Provide the [x, y] coordinate of the cell's center where the given text is located.  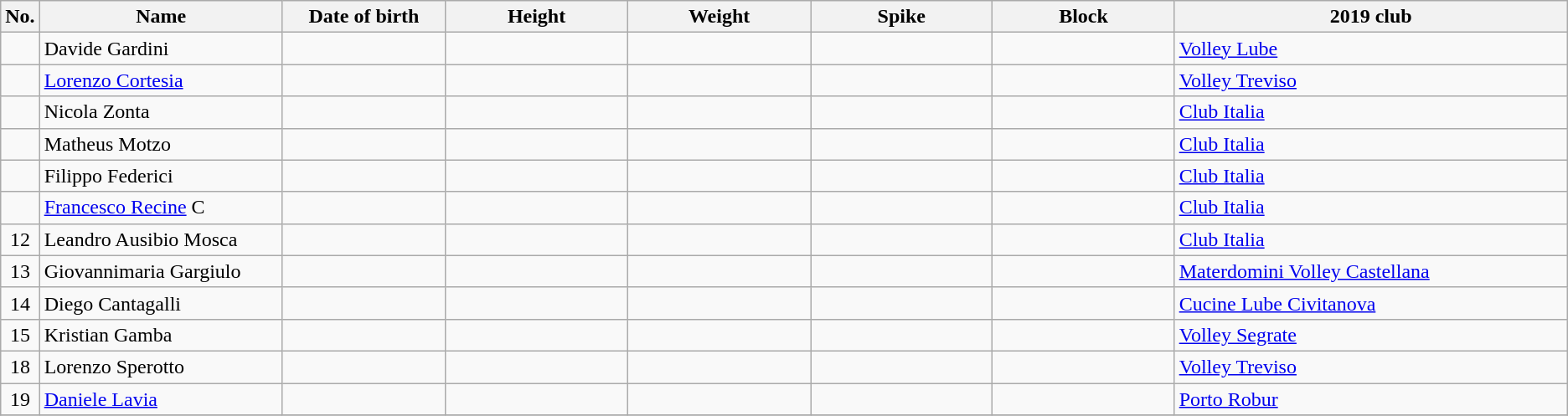
15 [20, 335]
2019 club [1370, 17]
Porto Robur [1370, 399]
12 [20, 239]
Materdomini Volley Castellana [1370, 271]
Daniele Lavia [161, 399]
Nicola Zonta [161, 112]
Block [1084, 17]
Filippo Federici [161, 176]
Matheus Motzo [161, 144]
No. [20, 17]
Cucine Lube Civitanova [1370, 303]
Name [161, 17]
Diego Cantagalli [161, 303]
Spike [901, 17]
Kristian Gamba [161, 335]
13 [20, 271]
Weight [720, 17]
Lorenzo Cortesia [161, 80]
18 [20, 367]
Volley Lube [1370, 49]
19 [20, 399]
Giovannimaria Gargiulo [161, 271]
Davide Gardini [161, 49]
Height [537, 17]
Date of birth [364, 17]
Lorenzo Sperotto [161, 367]
Leandro Ausibio Mosca [161, 239]
Volley Segrate [1370, 335]
Francesco Recine C [161, 208]
14 [20, 303]
